For the text-containing cell, return its midpoint in (x, y) coordinate format. 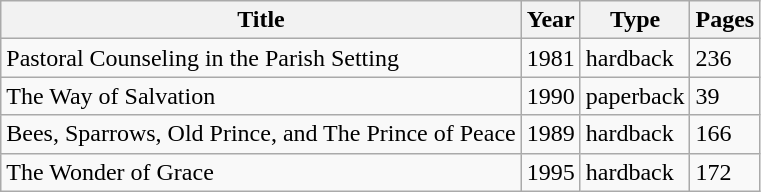
Title (261, 20)
1995 (550, 172)
Bees, Sparrows, Old Prince, and The Prince of Peace (261, 134)
172 (725, 172)
Pages (725, 20)
1990 (550, 96)
Type (635, 20)
39 (725, 96)
1981 (550, 58)
Pastoral Counseling in the Parish Setting (261, 58)
1989 (550, 134)
236 (725, 58)
paperback (635, 96)
166 (725, 134)
Year (550, 20)
The Way of Salvation (261, 96)
The Wonder of Grace (261, 172)
